Locate the cell with the specified text and output its [X, Y] center coordinate. 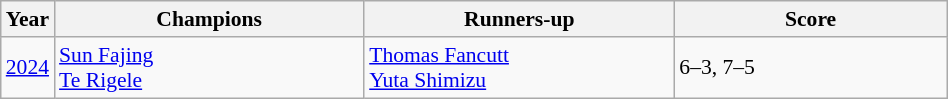
Year [28, 19]
Sun Fajing Te Rigele [209, 68]
Score [810, 19]
Runners-up [519, 19]
Champions [209, 19]
2024 [28, 68]
Thomas Fancutt Yuta Shimizu [519, 68]
6–3, 7–5 [810, 68]
